Determine the (X, Y) coordinate at the center of the cell enclosing the given text.  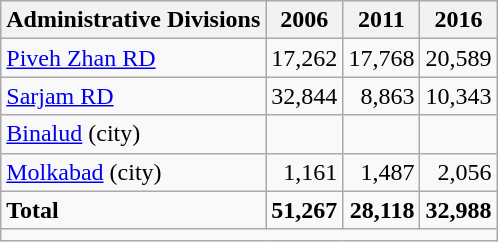
51,267 (304, 210)
Sarjam RD (134, 96)
Administrative Divisions (134, 20)
32,988 (458, 210)
32,844 (304, 96)
2016 (458, 20)
1,161 (304, 172)
Molkabad (city) (134, 172)
2006 (304, 20)
Total (134, 210)
8,863 (382, 96)
2011 (382, 20)
10,343 (458, 96)
1,487 (382, 172)
2,056 (458, 172)
17,262 (304, 58)
28,118 (382, 210)
20,589 (458, 58)
17,768 (382, 58)
Piveh Zhan RD (134, 58)
Binalud (city) (134, 134)
